Output the (X, Y) coordinate of the center of the cell containing the given text.  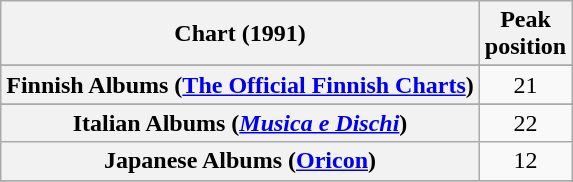
Finnish Albums (The Official Finnish Charts) (240, 85)
Italian Albums (Musica e Dischi) (240, 123)
Peakposition (525, 34)
Chart (1991) (240, 34)
Japanese Albums (Oricon) (240, 161)
21 (525, 85)
12 (525, 161)
22 (525, 123)
